Identify which cell holds the provided text, then report its [X, Y] central coordinate. 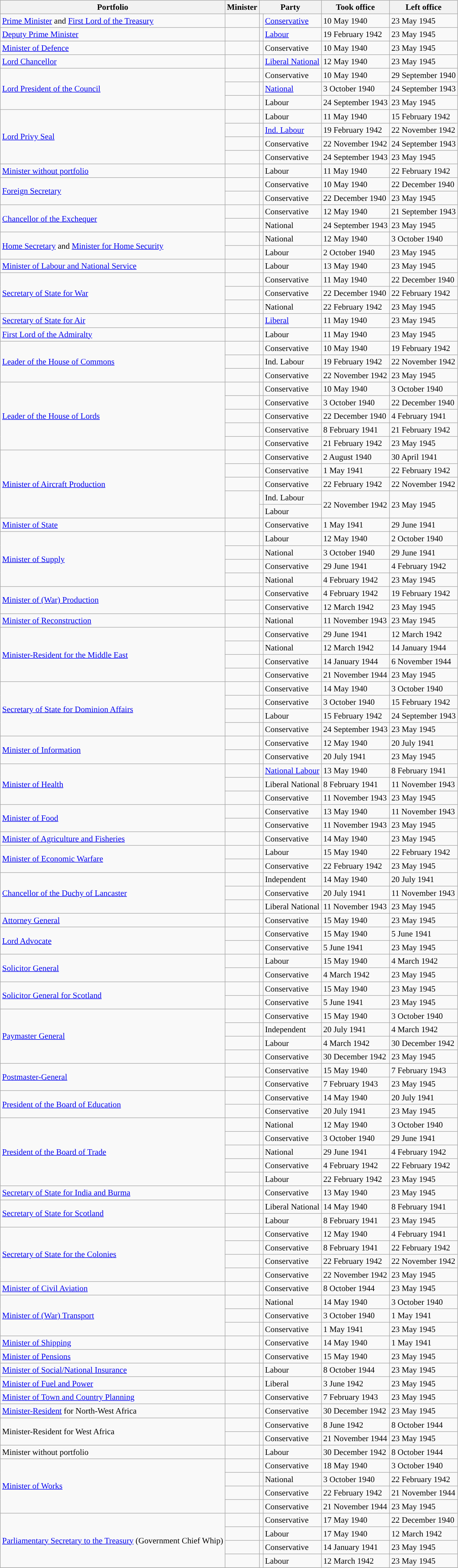
8 June 1942 [355, 1425]
14 January 1941 [355, 1547]
Deputy Prime Minister [113, 34]
Minister-Resident for the Middle East [113, 654]
Minister of (War) Production [113, 600]
Minister of Economic Warfare [113, 859]
Solicitor General for Scotland [113, 996]
Minister of Works [113, 1486]
National Labour [293, 770]
Lord Advocate [113, 940]
Minister of Supply [113, 559]
Left office [424, 7]
Minister of Agriculture and Fisheries [113, 839]
Secretary of State for the Colonies [113, 1254]
Minister of Information [113, 750]
Minister of Defence [113, 48]
Minister of Fuel and Power [113, 1384]
Paymaster General [113, 1036]
Minister of Civil Aviation [113, 1288]
3 June 1942 [355, 1384]
Solicitor General [113, 968]
Minister-Resident for West Africa [113, 1431]
Home Secretary and Minister for Home Security [113, 246]
6 November 1944 [424, 661]
Minister of Labour and National Service [113, 266]
30 April 1941 [424, 457]
Secretary of State for India and Burma [113, 1193]
Minister of Shipping [113, 1343]
Secretary of State for Scotland [113, 1213]
Lord President of the Council [113, 89]
Attorney General [113, 920]
President of the Board of Trade [113, 1152]
Secretary of State for Air [113, 321]
Secretary of State for Dominion Affairs [113, 709]
Chancellor of the Exchequer [113, 218]
Minister [242, 7]
Minister-Resident for North-West Africa [113, 1411]
Lord Chancellor [113, 62]
Minister of State [113, 525]
Took office [355, 7]
Portfolio [113, 7]
Minister of Reconstruction [113, 621]
Minister of Aircraft Production [113, 484]
Minister of Health [113, 784]
Parliamentary Secretary to the Treasury (Government Chief Whip) [113, 1540]
Chancellor of the Duchy of Lancaster [113, 893]
Minister of (War) Transport [113, 1315]
Secretary of State for War [113, 294]
Leader of the House of Commons [113, 362]
29 September 1940 [424, 75]
Lord Privy Seal [113, 137]
Foreign Secretary [113, 191]
Prime Minister and First Lord of the Treasury [113, 21]
Party [290, 7]
2 August 1940 [355, 457]
18 May 1940 [355, 1465]
Minister of Social/National Insurance [113, 1370]
Minister of Food [113, 818]
First Lord of the Admiralty [113, 334]
Postmaster-General [113, 1077]
Leader of the House of Lords [113, 416]
Minister of Pensions [113, 1357]
President of the Board of Education [113, 1104]
Minister of Town and Country Planning [113, 1398]
21 September 1943 [424, 212]
